Search for the cell housing the specified text and yield its [x, y] center coordinate. 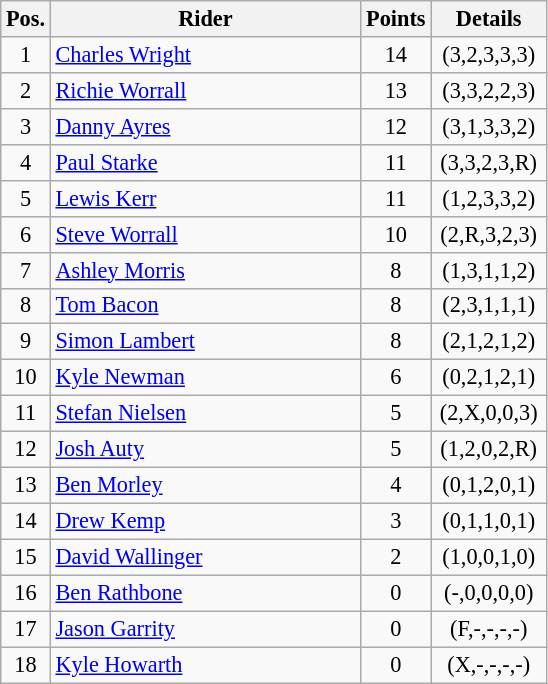
Tom Bacon [205, 306]
Richie Worrall [205, 90]
(0,2,1,2,1) [488, 378]
Ben Morley [205, 485]
(2,X,0,0,3) [488, 414]
(1,2,3,3,2) [488, 198]
Pos. [26, 19]
(1,2,0,2,R) [488, 450]
Ashley Morris [205, 270]
15 [26, 557]
(1,0,0,1,0) [488, 557]
Points [396, 19]
Josh Auty [205, 450]
Charles Wright [205, 55]
(3,3,2,3,R) [488, 162]
Details [488, 19]
(X,-,-,-,-) [488, 665]
Paul Starke [205, 162]
Kyle Newman [205, 378]
(0,1,1,0,1) [488, 521]
Drew Kemp [205, 521]
(3,2,3,3,3) [488, 55]
(3,3,2,2,3) [488, 90]
Jason Garrity [205, 629]
Lewis Kerr [205, 198]
Danny Ayres [205, 126]
16 [26, 593]
9 [26, 342]
(2,R,3,2,3) [488, 234]
Rider [205, 19]
Simon Lambert [205, 342]
(0,1,2,0,1) [488, 485]
1 [26, 55]
(3,1,3,3,2) [488, 126]
(2,1,2,1,2) [488, 342]
(F,-,-,-,-) [488, 629]
7 [26, 270]
Stefan Nielsen [205, 414]
David Wallinger [205, 557]
17 [26, 629]
Kyle Howarth [205, 665]
(-,0,0,0,0) [488, 593]
Ben Rathbone [205, 593]
(1,3,1,1,2) [488, 270]
Steve Worrall [205, 234]
(2,3,1,1,1) [488, 306]
18 [26, 665]
